From the cell containing the given text, extract its center point as (X, Y) coordinate. 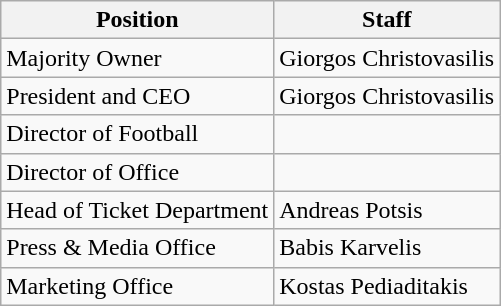
Kostas Pediaditakis (387, 286)
Majority Owner (138, 58)
Marketing Office (138, 286)
President and CEO (138, 96)
Position (138, 20)
Director of Football (138, 134)
Andreas Potsis (387, 210)
Director of Office (138, 172)
Head of Ticket Department (138, 210)
Staff (387, 20)
Babis Karvelis (387, 248)
Press & Media Office (138, 248)
